For the text-containing cell, return its midpoint in [x, y] coordinate format. 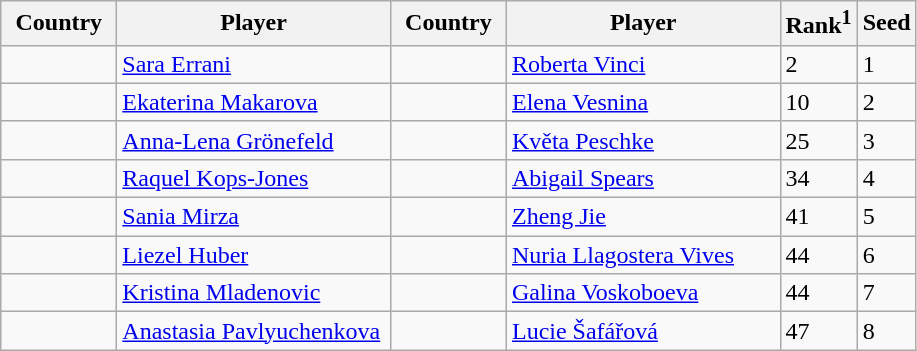
Lucie Šafářová [643, 331]
Sara Errani [254, 64]
Květa Peschke [643, 140]
Roberta Vinci [643, 64]
Nuria Llagostera Vives [643, 255]
Abigail Spears [643, 178]
1 [886, 64]
Galina Voskoboeva [643, 293]
Raquel Kops-Jones [254, 178]
41 [818, 217]
Liezel Huber [254, 255]
Sania Mirza [254, 217]
47 [818, 331]
3 [886, 140]
4 [886, 178]
Anastasia Pavlyuchenkova [254, 331]
34 [818, 178]
Zheng Jie [643, 217]
Ekaterina Makarova [254, 102]
6 [886, 255]
10 [818, 102]
Rank1 [818, 24]
Anna-Lena Grönefeld [254, 140]
5 [886, 217]
Kristina Mladenovic [254, 293]
Elena Vesnina [643, 102]
8 [886, 331]
25 [818, 140]
Seed [886, 24]
7 [886, 293]
